Locate the cell with the specified text and output its (X, Y) center coordinate. 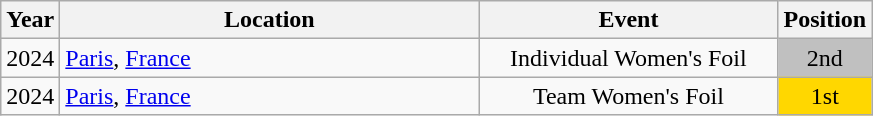
Individual Women's Foil (628, 58)
1st (825, 96)
Location (270, 20)
2nd (825, 58)
Position (825, 20)
Team Women's Foil (628, 96)
Event (628, 20)
Year (30, 20)
